Identify which cell holds the provided text, then report its (X, Y) central coordinate. 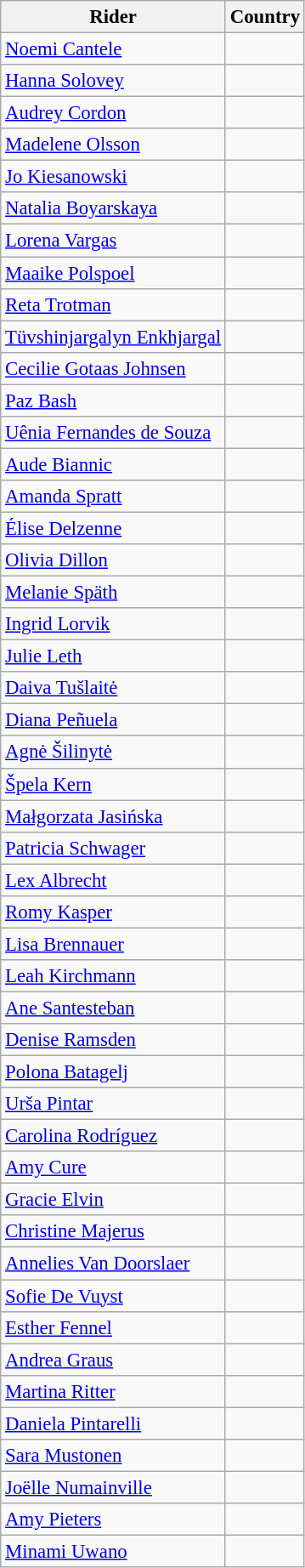
Amanda Spratt (114, 497)
Paz Bash (114, 401)
Ingrid Lorvik (114, 624)
Lorena Vargas (114, 241)
Daniela Pintarelli (114, 1423)
Natalia Boyarskaya (114, 208)
Tüvshinjargalyn Enkhjargal (114, 337)
Minami Uwano (114, 1551)
Jo Kiesanowski (114, 177)
Esther Fennel (114, 1327)
Ane Santesteban (114, 1008)
Amy Cure (114, 1167)
Joëlle Numainville (114, 1487)
Audrey Cordon (114, 113)
Julie Leth (114, 656)
Urša Pintar (114, 1104)
Patricia Schwager (114, 848)
Annelies Van Doorslaer (114, 1264)
Maaike Polspoel (114, 273)
Martina Ritter (114, 1391)
Małgorzata Jasińska (114, 816)
Christine Majerus (114, 1232)
Denise Ramsden (114, 1040)
Cecilie Gotaas Johnsen (114, 368)
Madelene Olsson (114, 145)
Noemi Cantele (114, 49)
Rider (114, 17)
Sofie De Vuyst (114, 1296)
Aude Biannic (114, 464)
Lisa Brennauer (114, 944)
Diana Peñuela (114, 720)
Élise Delzenne (114, 528)
Olivia Dillon (114, 560)
Lex Albrecht (114, 880)
Daiva Tušlaitė (114, 688)
Agnė Šilinytė (114, 753)
Polona Batagelj (114, 1072)
Andrea Graus (114, 1360)
Špela Kern (114, 784)
Romy Kasper (114, 912)
Leah Kirchmann (114, 976)
Hanna Solovey (114, 81)
Sara Mustonen (114, 1456)
Country (265, 17)
Gracie Elvin (114, 1200)
Amy Pieters (114, 1520)
Melanie Späth (114, 593)
Carolina Rodríguez (114, 1136)
Uênia Fernandes de Souza (114, 433)
Reta Trotman (114, 304)
